Scan for the cell matching the given text and deliver its [x, y] coordinate at center. 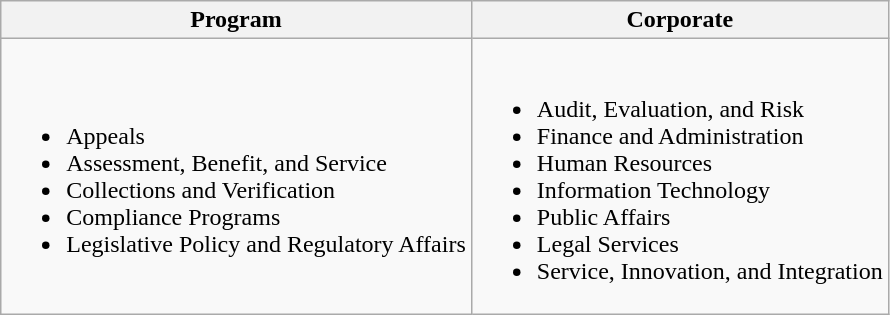
Corporate [680, 20]
AppealsAssessment, Benefit, and ServiceCollections and VerificationCompliance ProgramsLegislative Policy and Regulatory Affairs [236, 176]
Program [236, 20]
